Find where the given text appears and provide that cell's center as [x, y] coordinate. 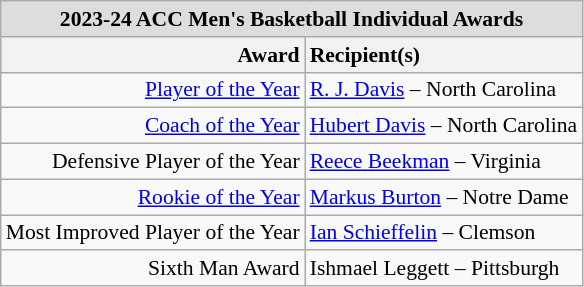
Coach of the Year [153, 126]
2023-24 ACC Men's Basketball Individual Awards [292, 19]
Markus Burton – Notre Dame [444, 197]
Most Improved Player of the Year [153, 233]
Ishmael Leggett – Pittsburgh [444, 269]
Rookie of the Year [153, 197]
Award [153, 55]
Player of the Year [153, 90]
R. J. Davis – North Carolina [444, 90]
Reece Beekman – Virginia [444, 162]
Recipient(s) [444, 55]
Ian Schieffelin – Clemson [444, 233]
Sixth Man Award [153, 269]
Hubert Davis – North Carolina [444, 126]
Defensive Player of the Year [153, 162]
